Locate the cell with the specified text and output its (x, y) center coordinate. 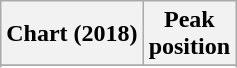
Chart (2018) (72, 34)
Peak position (189, 34)
